Search for the cell housing the specified text and yield its (X, Y) center coordinate. 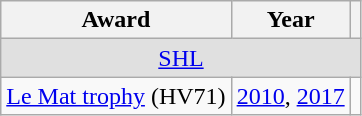
SHL (181, 58)
Year (290, 20)
2010, 2017 (290, 96)
Le Mat trophy (HV71) (116, 96)
Award (116, 20)
